Scan for the cell matching the given text and deliver its (x, y) coordinate at center. 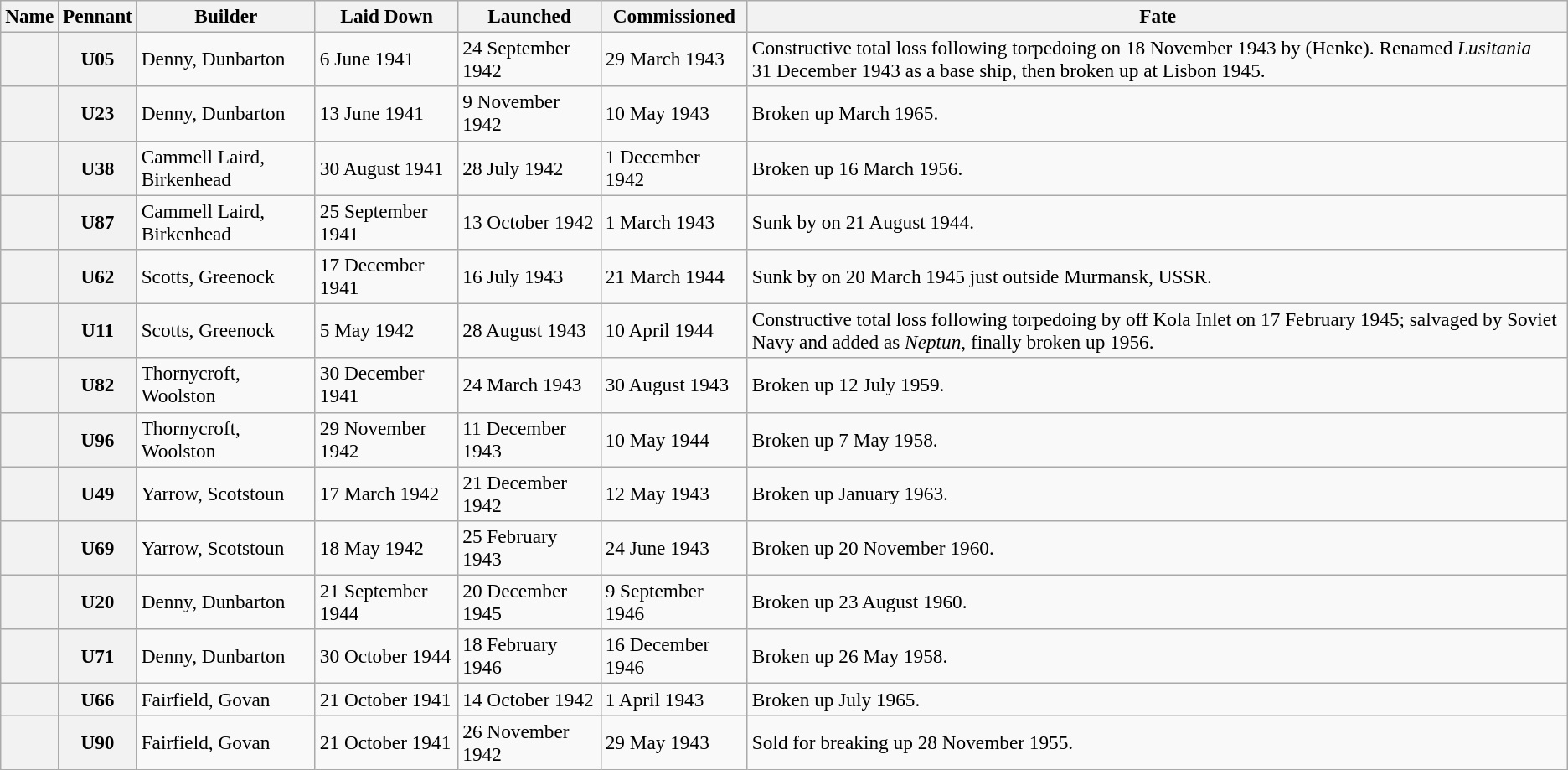
Sunk by on 20 March 1945 just outside Murmansk, USSR. (1158, 276)
Broken up January 1963. (1158, 493)
U20 (98, 602)
6 June 1941 (386, 59)
Broken up 16 March 1956. (1158, 168)
10 May 1944 (673, 439)
U90 (98, 742)
30 December 1941 (386, 385)
24 June 1943 (673, 548)
U49 (98, 493)
17 March 1942 (386, 493)
10 May 1943 (673, 114)
28 July 1942 (529, 168)
21 September 1944 (386, 602)
16 July 1943 (529, 276)
U87 (98, 221)
30 October 1944 (386, 657)
Builder (226, 16)
20 December 1945 (529, 602)
30 August 1941 (386, 168)
9 November 1942 (529, 114)
Broken up July 1965. (1158, 699)
U05 (98, 59)
17 December 1941 (386, 276)
16 December 1946 (673, 657)
30 August 1943 (673, 385)
U96 (98, 439)
Sold for breaking up 28 November 1955. (1158, 742)
Broken up 12 July 1959. (1158, 385)
11 December 1943 (529, 439)
18 May 1942 (386, 548)
U82 (98, 385)
Broken up 23 August 1960. (1158, 602)
13 June 1941 (386, 114)
9 September 1946 (673, 602)
U66 (98, 699)
1 April 1943 (673, 699)
12 May 1943 (673, 493)
18 February 1946 (529, 657)
Broken up March 1965. (1158, 114)
Laid Down (386, 16)
Broken up 26 May 1958. (1158, 657)
Sunk by on 21 August 1944. (1158, 221)
Pennant (98, 16)
25 February 1943 (529, 548)
U71 (98, 657)
U62 (98, 276)
29 November 1942 (386, 439)
Commissioned (673, 16)
26 November 1942 (529, 742)
U23 (98, 114)
Broken up 20 November 1960. (1158, 548)
21 December 1942 (529, 493)
25 September 1941 (386, 221)
1 December 1942 (673, 168)
Broken up 7 May 1958. (1158, 439)
14 October 1942 (529, 699)
24 March 1943 (529, 385)
Name (30, 16)
Launched (529, 16)
U38 (98, 168)
29 March 1943 (673, 59)
U69 (98, 548)
28 August 1943 (529, 330)
5 May 1942 (386, 330)
24 September 1942 (529, 59)
21 March 1944 (673, 276)
13 October 1942 (529, 221)
1 March 1943 (673, 221)
10 April 1944 (673, 330)
Fate (1158, 16)
U11 (98, 330)
29 May 1943 (673, 742)
